Scan for the cell matching the given text and deliver its [X, Y] coordinate at center. 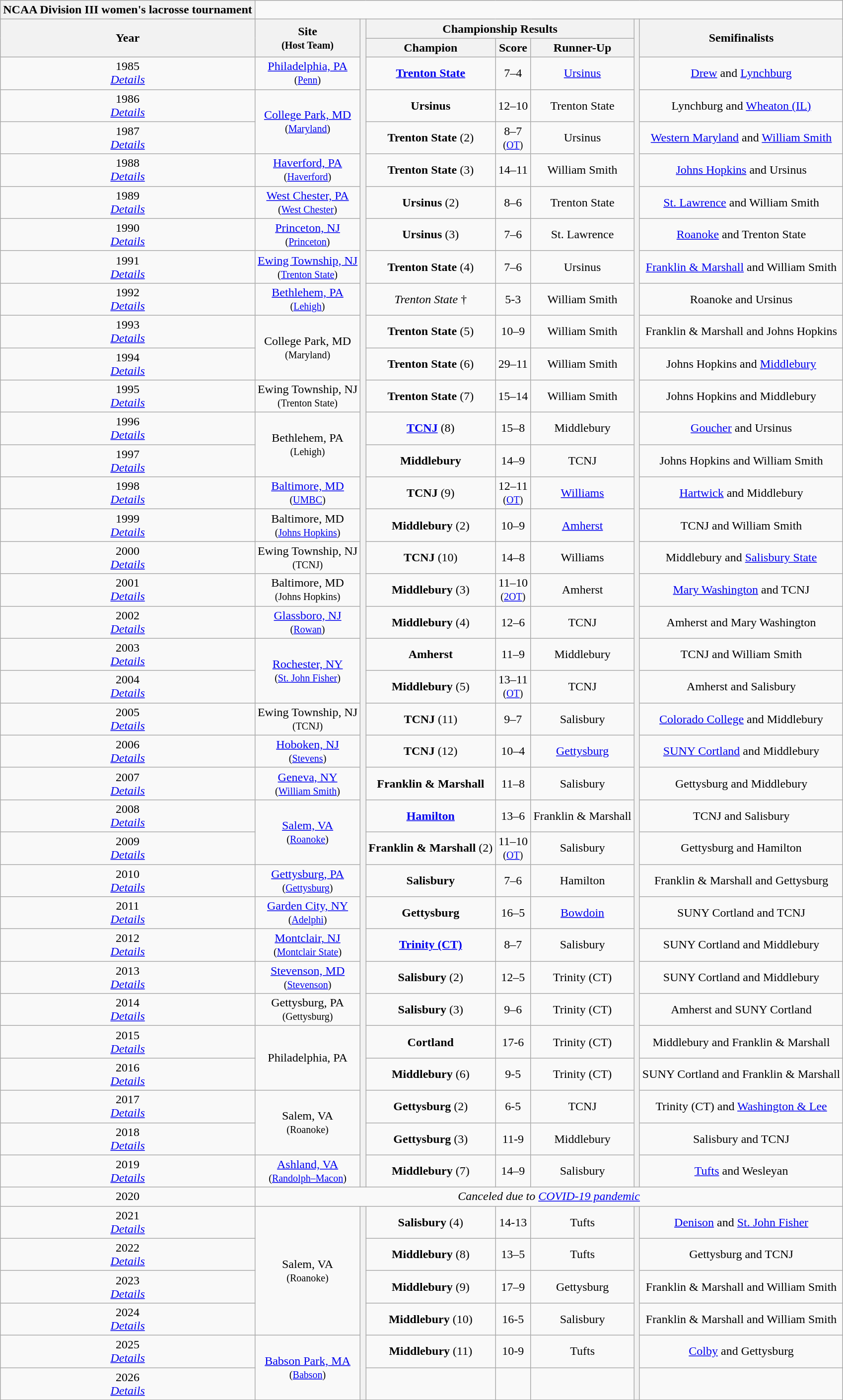
1991Details [128, 267]
2004Details [128, 687]
SUNY Cortland and Franklin & Marshall [741, 1074]
Franklin & Marshall and Johns Hopkins [741, 332]
12–6 [513, 622]
Championship Results [500, 29]
6-5 [513, 1107]
2000Details [128, 558]
7–4 [513, 73]
Year [128, 38]
Hoboken, NJ(Stevens) [307, 751]
2008Details [128, 816]
Gettysburg and TCNJ [741, 1255]
Trenton State (7) [431, 396]
Salisbury (4) [431, 1222]
12–10 [513, 105]
St. Lawrence and William Smith [741, 202]
TCNJ (11) [431, 719]
1995Details [128, 396]
Ursinus (2) [431, 202]
13–6 [513, 816]
17-6 [513, 1042]
TCNJ (8) [431, 429]
Canceled due to COVID-19 pandemic [549, 1197]
Trenton State (2) [431, 138]
Cortland [431, 1042]
Trenton State (5) [431, 332]
11–8 [513, 783]
1988Details [128, 170]
TCNJ (12) [431, 751]
1985Details [128, 73]
13–11(OT) [513, 687]
Score [513, 48]
Stevenson, MD(Stevenson) [307, 978]
2002Details [128, 622]
10-9 [513, 1351]
Salisbury and TCNJ [741, 1138]
2016Details [128, 1074]
2013Details [128, 978]
Trenton State (3) [431, 170]
Amherst and SUNY Cortland [741, 1009]
2025Details [128, 1351]
2015Details [128, 1042]
TCNJ and Salisbury [741, 816]
Western Maryland and William Smith [741, 138]
14–8 [513, 558]
2010Details [128, 880]
16-5 [513, 1319]
Trenton State (4) [431, 267]
14–11 [513, 170]
Colby and Gettysburg [741, 1351]
Salisbury (2) [431, 978]
Middlebury (4) [431, 622]
Gettysburg (3) [431, 1138]
Middlebury (7) [431, 1171]
Amherst and Salisbury [741, 687]
1999Details [128, 525]
Gettysburg and Hamilton [741, 848]
Philadelphia, PA [307, 1058]
Johns Hopkins and Ursinus [741, 170]
Roanoke and Ursinus [741, 299]
Johns Hopkins and William Smith [741, 461]
Trenton State (6) [431, 363]
2001Details [128, 590]
Tufts and Wesleyan [741, 1171]
Ursinus (3) [431, 234]
Baltimore, MD(UMBC) [307, 493]
1986Details [128, 105]
9–6 [513, 1009]
Bowdoin [582, 913]
11–10(2OT) [513, 590]
Princeton, NJ(Princeton) [307, 234]
Middlebury (2) [431, 525]
16–5 [513, 913]
13–5 [513, 1255]
Gettysburg and Middlebury [741, 783]
Ashland, VA(Randolph–Macon) [307, 1171]
Glassboro, NJ(Rowan) [307, 622]
SUNY Cortland and TCNJ [741, 913]
2017Details [128, 1107]
1998Details [128, 493]
1987Details [128, 138]
Goucher and Ursinus [741, 429]
15–14 [513, 396]
Middlebury (5) [431, 687]
Montclair, NJ(Montclair State) [307, 945]
Champion [431, 48]
Philadelphia, PA(Penn) [307, 73]
1989Details [128, 202]
1996Details [128, 429]
12–5 [513, 978]
Babson Park, MA(Babson) [307, 1367]
Runner-Up [582, 48]
2003Details [128, 654]
2022Details [128, 1255]
2007Details [128, 783]
Trenton State † [431, 299]
Salisbury (3) [431, 1009]
Garden City, NY(Adelphi) [307, 913]
Colorado College and Middlebury [741, 719]
11–9 [513, 654]
9-5 [513, 1074]
10–4 [513, 751]
Middlebury (8) [431, 1255]
Middlebury and Salisbury State [741, 558]
Geneva, NY(William Smith) [307, 783]
St. Lawrence [582, 234]
Roanoke and Trenton State [741, 234]
Middlebury (9) [431, 1286]
12–11(OT) [513, 493]
Middlebury (10) [431, 1319]
Trinity (CT) and Washington & Lee [741, 1107]
2019Details [128, 1171]
1990Details [128, 234]
Franklin & Marshall (2) [431, 848]
Lynchburg and Wheaton (IL) [741, 105]
Mary Washington and TCNJ [741, 590]
West Chester, PA(West Chester) [307, 202]
Haverford, PA(Haverford) [307, 170]
2018Details [128, 1138]
8–6 [513, 202]
Drew and Lynchburg [741, 73]
15–8 [513, 429]
2011Details [128, 913]
2024Details [128, 1319]
17–9 [513, 1286]
2021Details [128, 1222]
11-9 [513, 1138]
14-13 [513, 1222]
Rochester, NY(St. John Fisher) [307, 670]
Middlebury (11) [431, 1351]
Hartwick and Middlebury [741, 493]
2020 [128, 1197]
29–11 [513, 363]
1993Details [128, 332]
2023Details [128, 1286]
8–7 [513, 945]
TCNJ (9) [431, 493]
1992Details [128, 299]
2012Details [128, 945]
Denison and St. John Fisher [741, 1222]
11–10(OT) [513, 848]
2005Details [128, 719]
Gettysburg (2) [431, 1107]
Middlebury (6) [431, 1074]
Middlebury and Franklin & Marshall [741, 1042]
NCAA Division III women's lacrosse tournament [128, 10]
8–7(OT) [513, 138]
2009Details [128, 848]
Middlebury (3) [431, 590]
5-3 [513, 299]
9–7 [513, 719]
TCNJ (10) [431, 558]
2026Details [128, 1384]
1997Details [128, 461]
2014Details [128, 1009]
Franklin & Marshall and Gettysburg [741, 880]
1994Details [128, 363]
Amherst and Mary Washington [741, 622]
2006Details [128, 751]
Semifinalists [741, 38]
Site(Host Team) [307, 38]
